Provide the (x, y) coordinate of the cell's center where the given text is located.  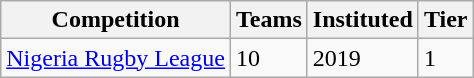
Instituted (362, 20)
Nigeria Rugby League (116, 58)
Competition (116, 20)
1 (446, 58)
10 (268, 58)
2019 (362, 58)
Teams (268, 20)
Tier (446, 20)
